Scan for the cell matching the given text and deliver its [X, Y] coordinate at center. 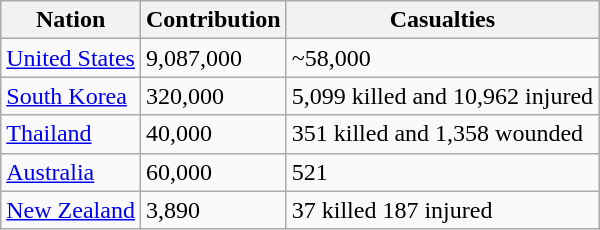
Nation [71, 20]
37 killed 187 injured [442, 210]
5,099 killed and 10,962 injured [442, 96]
40,000 [213, 134]
Casualties [442, 20]
South Korea [71, 96]
United States [71, 58]
60,000 [213, 172]
351 killed and 1,358 wounded [442, 134]
Thailand [71, 134]
Australia [71, 172]
Contribution [213, 20]
521 [442, 172]
320,000 [213, 96]
3,890 [213, 210]
~58,000 [442, 58]
9,087,000 [213, 58]
New Zealand [71, 210]
